Search for the cell housing the specified text and yield its (x, y) center coordinate. 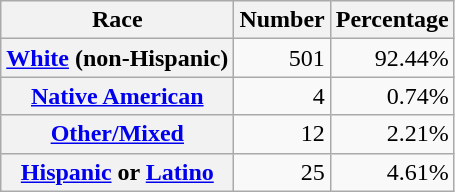
4.61% (392, 172)
White (non-Hispanic) (118, 58)
Other/Mixed (118, 134)
4 (282, 96)
Race (118, 20)
0.74% (392, 96)
Native American (118, 96)
2.21% (392, 134)
12 (282, 134)
Percentage (392, 20)
501 (282, 58)
25 (282, 172)
Hispanic or Latino (118, 172)
Number (282, 20)
92.44% (392, 58)
